Return the [X, Y] coordinate for the center point of the cell that contains the specified text.  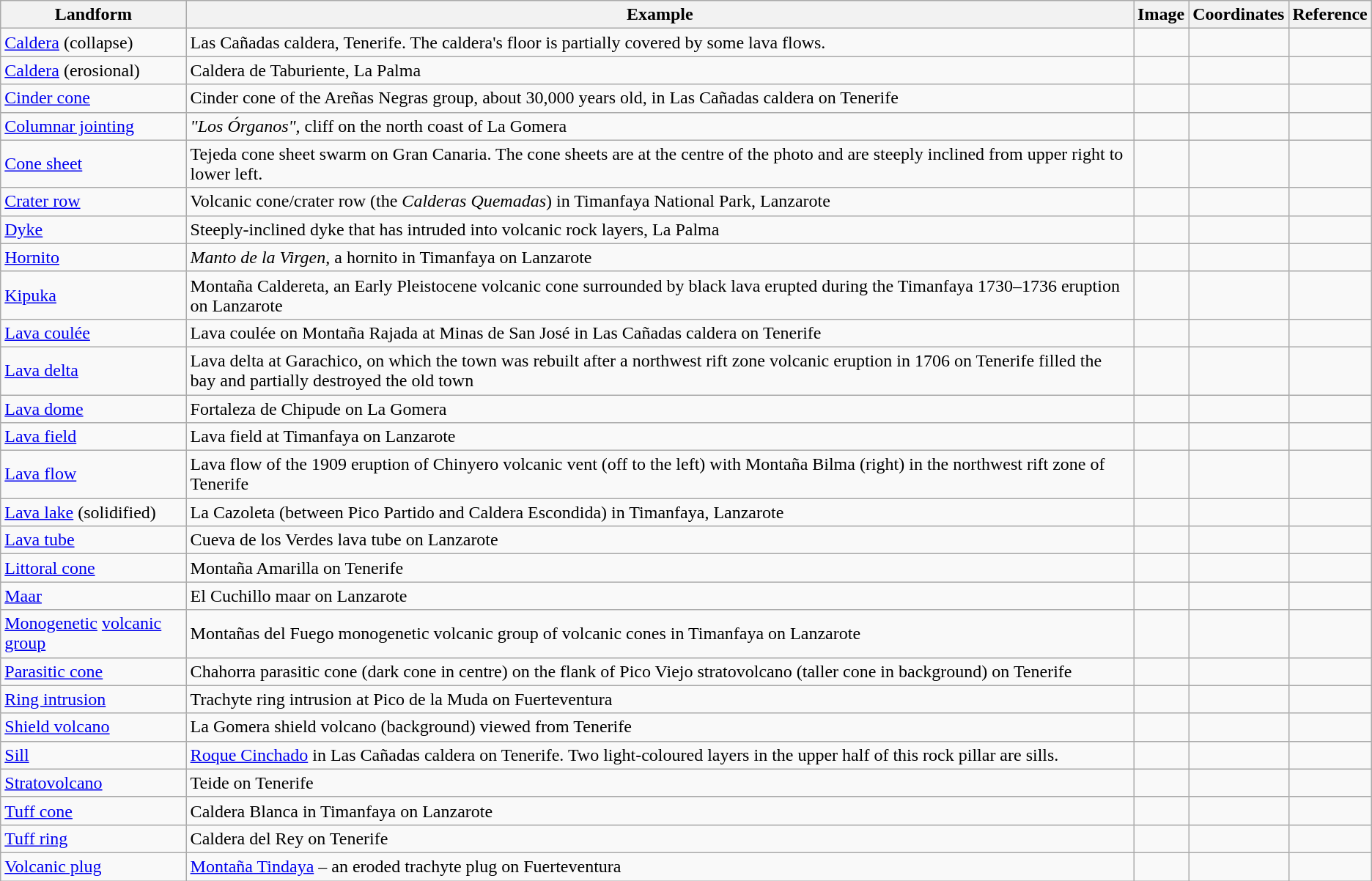
Trachyte ring intrusion at Pico de la Muda on Fuerteventura [660, 699]
Caldera de Taburiente, La Palma [660, 70]
Lava flow [94, 475]
Landform [94, 15]
Caldera (erosional) [94, 70]
Cueva de los Verdes lava tube on Lanzarote [660, 540]
Tuff ring [94, 838]
Lava dome [94, 408]
Caldera (collapse) [94, 43]
Maar [94, 596]
Coordinates [1239, 15]
Volcanic cone/crater row (the Calderas Quemadas) in Timanfaya National Park, Lanzarote [660, 202]
Chahorra parasitic cone (dark cone in centre) on the flank of Pico Viejo stratovolcano (taller cone in background) on Tenerife [660, 671]
Lava coulée [94, 333]
Example [660, 15]
Montaña Amarilla on Tenerife [660, 568]
La Gomera shield volcano (background) viewed from Tenerife [660, 727]
Ring intrusion [94, 699]
Tuff cone [94, 811]
Teide on Tenerife [660, 783]
Fortaleza de Chipude on La Gomera [660, 408]
Cinder cone of the Areñas Negras group, about 30,000 years old, in Las Cañadas caldera on Tenerife [660, 98]
El Cuchillo maar on Lanzarote [660, 596]
Reference [1329, 15]
Montaña Tindaya – an eroded trachyte plug on Fuerteventura [660, 866]
Manto de la Virgen, a hornito in Timanfaya on Lanzarote [660, 257]
Lava field [94, 437]
Stratovolcano [94, 783]
La Cazoleta (between Pico Partido and Caldera Escondida) in Timanfaya, Lanzarote [660, 512]
Las Cañadas caldera, Tenerife. The caldera's floor is partially covered by some lava flows. [660, 43]
Cinder cone [94, 98]
Volcanic plug [94, 866]
Roque Cinchado in Las Cañadas caldera on Tenerife. Two light-coloured layers in the upper half of this rock pillar are sills. [660, 755]
"Los Órganos", cliff on the north coast of La Gomera [660, 126]
Lava tube [94, 540]
Lava flow of the 1909 eruption of Chinyero volcanic vent (off to the left) with Montaña Bilma (right) in the northwest rift zone of Tenerife [660, 475]
Hornito [94, 257]
Shield volcano [94, 727]
Dyke [94, 229]
Caldera del Rey on Tenerife [660, 838]
Littoral cone [94, 568]
Lava lake (solidified) [94, 512]
Kipuka [94, 295]
Lava delta [94, 371]
Tejeda cone sheet swarm on Gran Canaria. The cone sheets are at the centre of the photo and are steeply inclined from upper right to lower left. [660, 164]
Columnar jointing [94, 126]
Caldera Blanca in Timanfaya on Lanzarote [660, 811]
Monogenetic volcanic group [94, 633]
Sill [94, 755]
Crater row [94, 202]
Montañas del Fuego monogenetic volcanic group of volcanic cones in Timanfaya on Lanzarote [660, 633]
Lava field at Timanfaya on Lanzarote [660, 437]
Image [1161, 15]
Cone sheet [94, 164]
Parasitic cone [94, 671]
Steeply-inclined dyke that has intruded into volcanic rock layers, La Palma [660, 229]
Lava coulée on Montaña Rajada at Minas de San José in Las Cañadas caldera on Tenerife [660, 333]
Montaña Caldereta, an Early Pleistocene volcanic cone surrounded by black lava erupted during the Timanfaya 1730–1736 eruption on Lanzarote [660, 295]
